Pinpoint the cell where the given text exists, returning its (X, Y) midpoint coordinate. 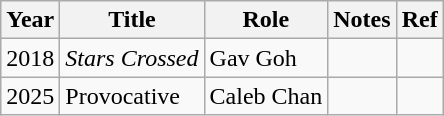
Gav Goh (266, 58)
Stars Crossed (132, 58)
Ref (420, 20)
Provocative (132, 96)
Notes (362, 20)
2025 (30, 96)
Year (30, 20)
2018 (30, 58)
Title (132, 20)
Role (266, 20)
Caleb Chan (266, 96)
